Locate the cell with the specified text and output its [x, y] center coordinate. 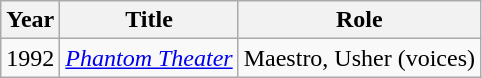
Title [149, 20]
Phantom Theater [149, 58]
Role [359, 20]
Year [30, 20]
Maestro, Usher (voices) [359, 58]
1992 [30, 58]
